Extract the (x, y) coordinate from the center of the cell holding the provided text.  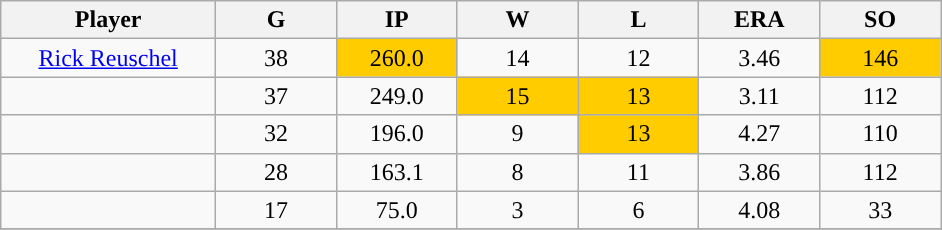
3 (518, 210)
146 (880, 58)
38 (276, 58)
12 (638, 58)
75.0 (396, 210)
17 (276, 210)
196.0 (396, 134)
Player (108, 20)
4.08 (760, 210)
6 (638, 210)
163.1 (396, 172)
L (638, 20)
SO (880, 20)
32 (276, 134)
37 (276, 96)
4.27 (760, 134)
3.86 (760, 172)
14 (518, 58)
33 (880, 210)
249.0 (396, 96)
28 (276, 172)
IP (396, 20)
3.46 (760, 58)
W (518, 20)
260.0 (396, 58)
110 (880, 134)
3.11 (760, 96)
9 (518, 134)
11 (638, 172)
8 (518, 172)
15 (518, 96)
G (276, 20)
ERA (760, 20)
Rick Reuschel (108, 58)
